From the cell containing the given text, extract its center point as [x, y] coordinate. 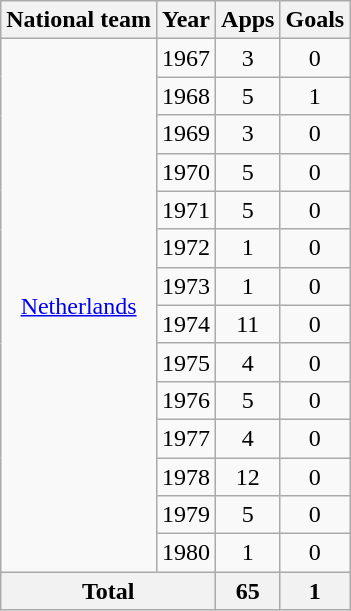
Total [108, 591]
1978 [186, 477]
11 [248, 324]
1971 [186, 210]
65 [248, 591]
1980 [186, 553]
Year [186, 20]
1969 [186, 134]
1973 [186, 286]
1975 [186, 362]
1967 [186, 58]
1979 [186, 515]
National team [79, 20]
1968 [186, 96]
1976 [186, 400]
Netherlands [79, 306]
Goals [315, 20]
12 [248, 477]
Apps [248, 20]
1972 [186, 248]
1970 [186, 172]
1977 [186, 438]
1974 [186, 324]
